From the cell containing the given text, extract its center point as [x, y] coordinate. 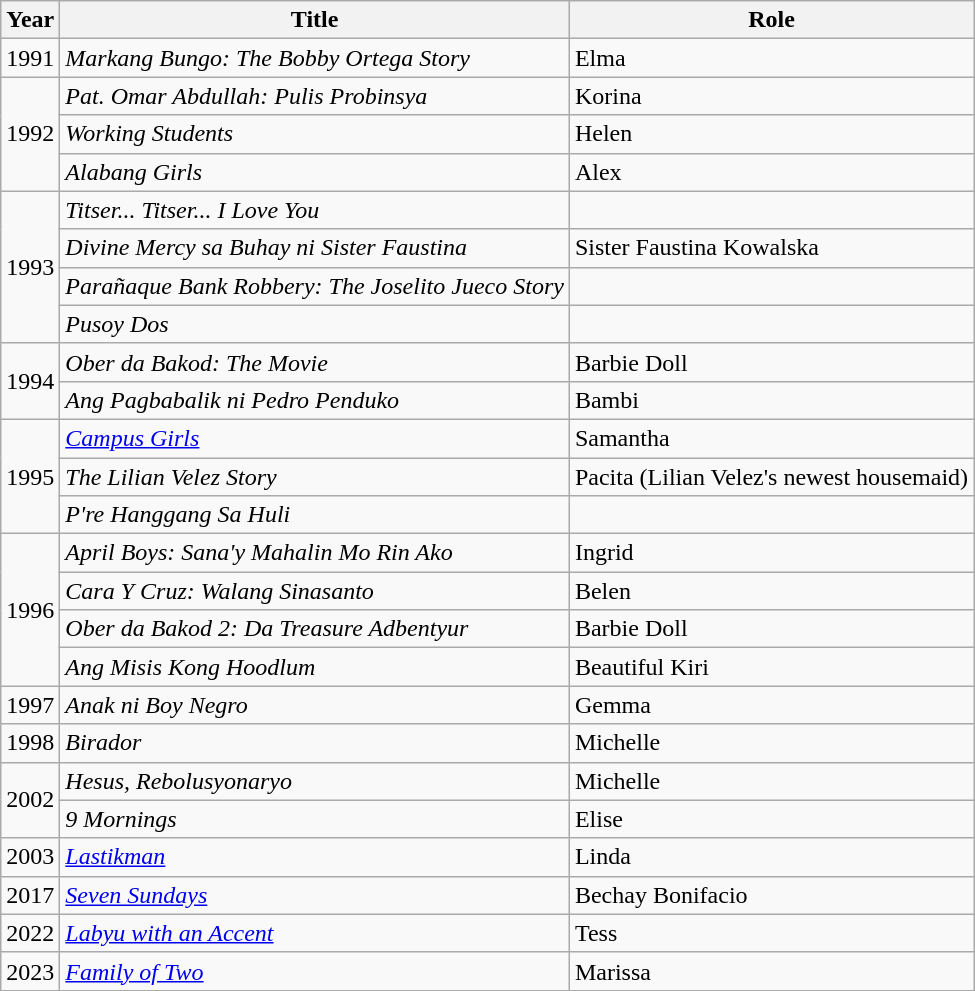
1994 [30, 381]
Markang Bungo: The Bobby Ortega Story [315, 58]
Belen [771, 591]
Alex [771, 172]
Ang Misis Kong Hoodlum [315, 667]
Elma [771, 58]
Ang Pagbabalik ni Pedro Penduko [315, 400]
Elise [771, 819]
Role [771, 20]
Gemma [771, 705]
Ingrid [771, 553]
1992 [30, 134]
1995 [30, 476]
1997 [30, 705]
Ober da Bakod: The Movie [315, 362]
Ober da Bakod 2: Da Treasure Adbentyur [315, 629]
9 Mornings [315, 819]
Labyu with an Accent [315, 933]
Campus Girls [315, 438]
2023 [30, 971]
Working Students [315, 134]
1996 [30, 610]
1998 [30, 743]
2003 [30, 857]
Linda [771, 857]
Pusoy Dos [315, 324]
Pat. Omar Abdullah: Pulis Probinsya [315, 96]
Family of Two [315, 971]
Divine Mercy sa Buhay ni Sister Faustina [315, 248]
2002 [30, 800]
Hesus, Rebolusyonaryo [315, 781]
Parañaque Bank Robbery: The Joselito Jueco Story [315, 286]
Alabang Girls [315, 172]
Anak ni Boy Negro [315, 705]
Marissa [771, 971]
Cara Y Cruz: Walang Sinasanto [315, 591]
Titser... Titser... I Love You [315, 210]
1993 [30, 267]
2017 [30, 895]
Seven Sundays [315, 895]
Tess [771, 933]
Lastikman [315, 857]
Birador [315, 743]
The Lilian Velez Story [315, 477]
2022 [30, 933]
Pacita (Lilian Velez's newest housemaid) [771, 477]
Korina [771, 96]
P're Hanggang Sa Huli [315, 515]
Beautiful Kiri [771, 667]
Title [315, 20]
Bechay Bonifacio [771, 895]
1991 [30, 58]
Year [30, 20]
Sister Faustina Kowalska [771, 248]
April Boys: Sana'y Mahalin Mo Rin Ako [315, 553]
Helen [771, 134]
Samantha [771, 438]
Bambi [771, 400]
